Pinpoint the cell where the given text exists, returning its [x, y] midpoint coordinate. 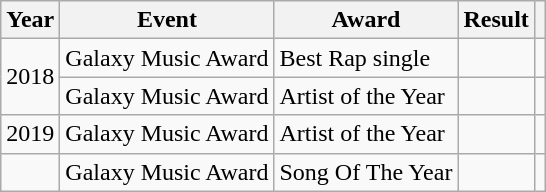
Song Of The Year [366, 172]
2018 [30, 77]
Best Rap single [366, 58]
Event [167, 20]
Result [496, 20]
Award [366, 20]
2019 [30, 134]
Year [30, 20]
